Capture the cell that displays the provided text and extract its [X, Y] central coordinate. 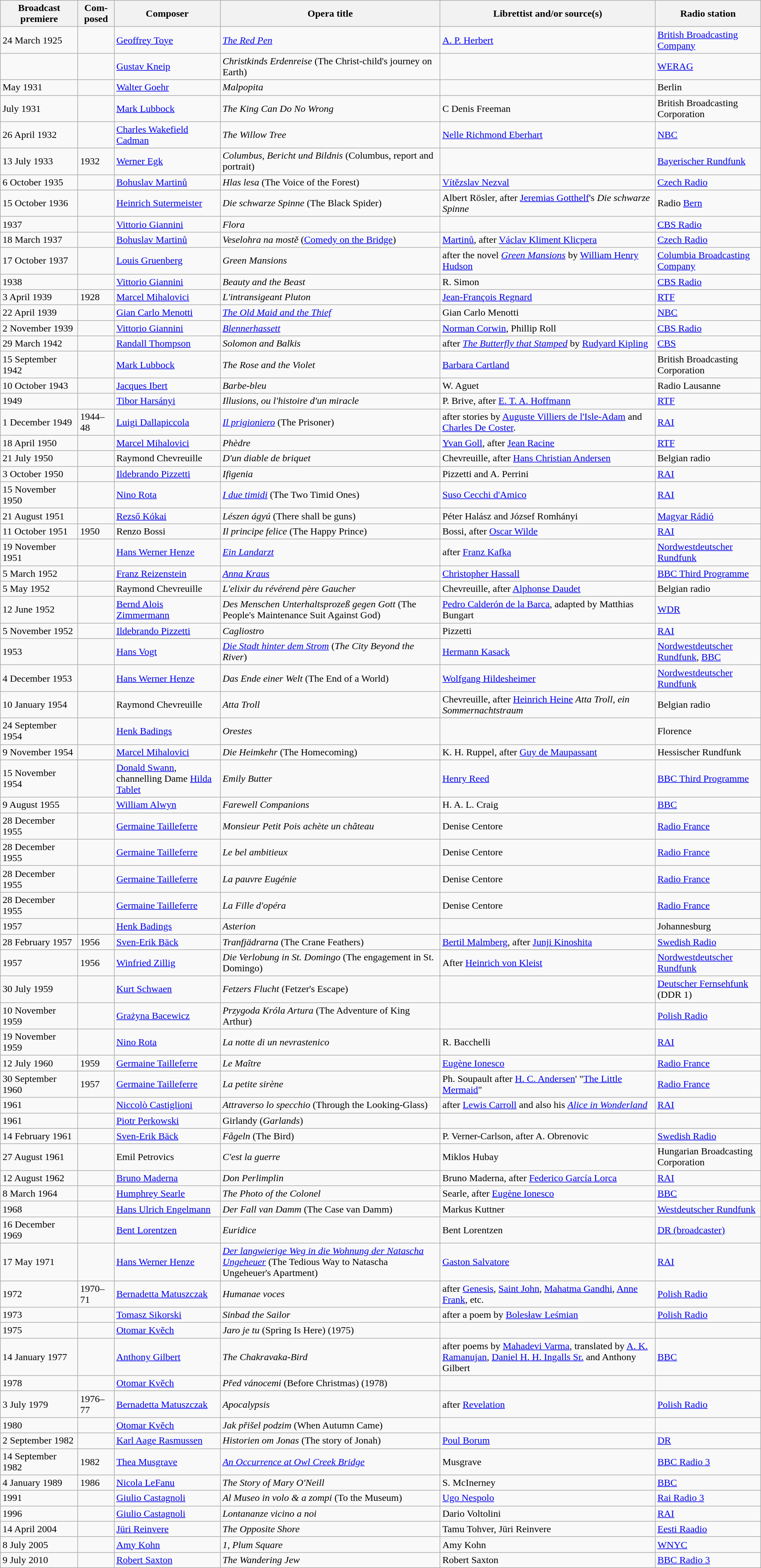
Hlas lesa (The Voice of the Forest) [330, 182]
Magyar Rádió [708, 516]
Farewell Companions [330, 805]
Przygoda Króla Artura (The Adventure of King Arthur) [330, 1016]
Winfried Zillig [167, 963]
Martinů, after Václav Kliment Klicpera [548, 240]
18 April 1950 [39, 443]
11 October 1951 [39, 531]
Niccolò Castiglioni [167, 1105]
Chevreuille, after Alphonse Daudet [548, 589]
The Opposite Shore [330, 1529]
Dario Voltolini [548, 1513]
30 September 1960 [39, 1084]
Anthony Gilbert [167, 1357]
Ugo Nespolo [548, 1498]
Před vánocemi (Before Christmas) (1978) [330, 1383]
1, Plum Square [330, 1544]
Charles Wakefield Cadman [167, 135]
8 July 2005 [39, 1544]
8 March 1964 [39, 1193]
1928 [96, 297]
William Alwyn [167, 805]
Des Menschen Unterhaltsprozeß gegen Gott (The People's Maintenance Suit Against God) [330, 610]
14 February 1961 [39, 1136]
Phèdre [330, 443]
Opera title [330, 14]
Jaro je tu (Spring Is Here) (1975) [330, 1330]
12 July 1960 [39, 1063]
Rai Radio 3 [708, 1498]
19 November 1959 [39, 1042]
13 July 1933 [39, 161]
Westdeutscher Rundfunk [708, 1209]
Chevreuille, after Hans Christian Andersen [548, 458]
The Rose and the Violet [330, 364]
3 October 1950 [39, 474]
R. Bacchelli [548, 1042]
1937 [39, 224]
DR (broadcaster) [708, 1230]
Wolfgang Hildesheimer [548, 678]
The Story of Mary O'Neill [330, 1483]
Thea Musgrave [167, 1462]
26 April 1932 [39, 135]
1975 [39, 1330]
Johannesburg [708, 926]
Bayerischer Rundfunk [708, 161]
Nicola LeFanu [167, 1483]
The Willow Tree [330, 135]
15 November 1950 [39, 495]
I due timidi (The Two Timid Ones) [330, 495]
Bertil Malmberg, after Junji Kinoshita [548, 942]
1 December 1949 [39, 422]
Nelle Richmond Eberhart [548, 135]
May 1931 [39, 87]
17 May 1971 [39, 1262]
5 May 1952 [39, 589]
1932 [96, 161]
After Heinrich von Kleist [548, 963]
Bossi, after Oscar Wilde [548, 531]
Gaston Salvatore [548, 1262]
Radio Bern [708, 203]
10 January 1954 [39, 704]
Chevreuille, after Heinrich Heine Atta Troll, ein Sommernachtstraum [548, 704]
C'est la guerre [330, 1157]
Donald Swann, channelling Dame Hilda Tablet [167, 779]
Fågeln (The Bird) [330, 1136]
1959 [96, 1063]
Ein Landarzt [330, 552]
Ph. Soupault after H. C. Andersen' "The Little Mermaid" [548, 1084]
Yvan Goll, after Jean Racine [548, 443]
28 February 1957 [39, 942]
H. A. L. Craig [548, 805]
24 March 1925 [39, 40]
Piotr Perkowski [167, 1121]
Jak přišel podzim (When Autumn Came) [330, 1425]
4 January 1989 [39, 1483]
1938 [39, 282]
14 April 2004 [39, 1529]
Emily Butter [330, 779]
30 July 1959 [39, 989]
Atta Troll [330, 704]
Norman Corwin, Phillip Roll [548, 328]
Al Museo in volo & a zompi (To the Museum) [330, 1498]
Suso Cecchi d'Amico [548, 495]
1996 [39, 1513]
22 April 1939 [39, 313]
Péter Halász and József Romhányi [548, 516]
Die Heimkehr (The Homecoming) [330, 752]
L'intransigeant Pluton [330, 297]
Attraverso lo specchio (Through the Looking-Glass) [330, 1105]
The Photo of the Colonel [330, 1193]
Illusions, ou l'histoire d'un miracle [330, 401]
2 November 1939 [39, 328]
Columbia Broadcasting Company [708, 260]
Searle, after Eugène Ionesco [548, 1193]
1982 [96, 1462]
Pizzetti [548, 631]
Pizzetti and A. Perrini [548, 474]
12 June 1952 [39, 610]
19 November 1951 [39, 552]
Composer [167, 14]
Kurt Schwaen [167, 989]
Vítězslav Nezval [548, 182]
3 April 1939 [39, 297]
Geoffrey Toye [167, 40]
La Fille d'opéra [330, 905]
1949 [39, 401]
12 August 1962 [39, 1178]
15 October 1936 [39, 203]
La notte di un nevrastenico [330, 1042]
Veselohra na mostě (Comedy on the Bridge) [330, 240]
Malpopita [330, 87]
Hermann Kasack [548, 652]
DR [708, 1441]
An Occurrence at Owl Creek Bridge [330, 1462]
Heinrich Sutermeister [167, 203]
Tomasz Sikorski [167, 1315]
Eesti Raadio [708, 1529]
La pauvre Eugénie [330, 879]
Henry Reed [548, 779]
Christkinds Erdenreise (The Christ-child's journey on Earth) [330, 67]
5 March 1952 [39, 573]
W. Aguet [548, 386]
Blennerhassett [330, 328]
Musgrave [548, 1462]
Die Stadt hinter dem Strom (The City Beyond the River) [330, 652]
Anna Kraus [330, 573]
29 March 1942 [39, 344]
D'un diable de briquet [330, 458]
Asterion [330, 926]
Werner Egk [167, 161]
K. H. Ruppel, after Guy de Maupassant [548, 752]
Com­posed [96, 14]
17 October 1937 [39, 260]
Broadcast premiere [39, 14]
Barbara Cartland [548, 364]
Nordwestdeutscher Rundfunk, BBC [708, 652]
Hessischer Rundfunk [708, 752]
July 1931 [39, 108]
L'elixir du révérend père Gaucher [330, 589]
The Red Pen [330, 40]
Beauty and the Beast [330, 282]
Don Perlimplin [330, 1178]
Bernd Alois Zimmermann [167, 610]
Hans Ulrich Engelmann [167, 1209]
A. P. Herbert [548, 40]
1970–71 [96, 1293]
Luigi Dallapiccola [167, 422]
Fetzers Flucht (Fetzer's Escape) [330, 989]
Radio station [708, 14]
1944–48 [96, 422]
27 August 1961 [39, 1157]
14 January 1977 [39, 1357]
Pedro Calderón de la Barca, adapted by Matthias Bungart [548, 610]
9 November 1954 [39, 752]
Berlin [708, 87]
after Genesis, Saint John, Mahatma Gandhi, Anne Frank, etc. [548, 1293]
6 October 1935 [39, 182]
Jean-François Regnard [548, 297]
Das Ende einer Welt (The End of a World) [330, 678]
Historien om Jonas (The story of Jonah) [330, 1441]
Franz Reizenstein [167, 573]
Emil Petrovics [167, 1157]
9 July 2010 [39, 1560]
21 July 1950 [39, 458]
Albert Rösler, after Jeremias Gotthelf's Die schwarze Spinne [548, 203]
R. Simon [548, 282]
1950 [96, 531]
British Broadcasting Company [708, 40]
Barbe-bleu [330, 386]
The King Can Do No Wrong [330, 108]
Gustav Kneip [167, 67]
P. Brive, after E. T. A. Hoffmann [548, 401]
15 November 1954 [39, 779]
1978 [39, 1383]
4 December 1953 [39, 678]
after the novel Green Mansions by William Henry Hudson [548, 260]
The Wandering Jew [330, 1560]
Randall Thompson [167, 344]
after The Butterfly that Stamped by Rudyard Kipling [548, 344]
after Revelation [548, 1404]
Der langwierige Weg in die Wohnung der Natascha Ungeheuer (The Tedious Way to Natascha Ungeheuer's Apartment) [330, 1262]
3 July 1979 [39, 1404]
Humanae voces [330, 1293]
1991 [39, 1498]
S. McInerney [548, 1483]
Solomon and Balkis [330, 344]
after stories by Auguste Villiers de l'Isle-Adam and Charles De Coster. [548, 422]
Renzo Bossi [167, 531]
WDR [708, 610]
after Lewis Carroll and also his Alice in Wonderland [548, 1105]
1953 [39, 652]
Miklos Hubay [548, 1157]
Radio Lausanne [708, 386]
Jüri Reinvere [167, 1529]
Il prigioniero (The Prisoner) [330, 422]
Bruno Maderna [167, 1178]
Le bel ambitieux [330, 853]
Die schwarze Spinne (The Black Spider) [330, 203]
24 September 1954 [39, 731]
Hungarian Broadcasting Corporation [708, 1157]
1968 [39, 1209]
9 August 1955 [39, 805]
Columbus, Bericht und Bildnis (Columbus, report and portrait) [330, 161]
Grażyna Bacewicz [167, 1016]
Euridice [330, 1230]
Girlandy (Garlands) [330, 1121]
Eugène Ionesco [548, 1063]
Der Fall van Damm (The Case van Damm) [330, 1209]
Walter Goehr [167, 87]
1976–77 [96, 1404]
Flora [330, 224]
Tranfjädrarna (The Crane Feathers) [330, 942]
1980 [39, 1425]
Cagliostro [330, 631]
16 December 1969 [39, 1230]
Rezső Kókai [167, 516]
Librettist and/or source(s) [548, 14]
Hans Vogt [167, 652]
1972 [39, 1293]
18 March 1937 [39, 240]
Markus Kuttner [548, 1209]
Le Maître [330, 1063]
Die Verlobung in St. Domingo (The engagement in St. Domingo) [330, 963]
The Old Maid and the Thief [330, 313]
Lészen ágyú (There shall be guns) [330, 516]
C Denis Freeman [548, 108]
Deutscher Fernsehfunk (DDR 1) [708, 989]
Monsieur Petit Pois achète un château [330, 826]
La petite sirène [330, 1084]
P. Verner-Carlson, after A. Obrenovic [548, 1136]
The Chakravaka-Bird [330, 1357]
Tamu Tohver, Jüri Reinvere [548, 1529]
14 September 1982 [39, 1462]
after poems by Mahadevi Varma, translated by A. K. Ramanujan, Daniel H. H. Ingalls Sr. and Anthony Gilbert [548, 1357]
2 September 1982 [39, 1441]
Apocalypsis [330, 1404]
15 September 1942 [39, 364]
Ifigenia [330, 474]
Christopher Hassall [548, 573]
after a poem by Bolesław Leśmian [548, 1315]
10 November 1959 [39, 1016]
10 October 1943 [39, 386]
Humphrey Searle [167, 1193]
Orestes [330, 731]
Karl Aage Rasmussen [167, 1441]
Jacques Ibert [167, 386]
Louis Gruenberg [167, 260]
Florence [708, 731]
Poul Borum [548, 1441]
Bruno Maderna, after Federico García Lorca [548, 1178]
21 August 1951 [39, 516]
CBS [708, 344]
WNYC [708, 1544]
after Franz Kafka [548, 552]
Green Mansions [330, 260]
Tibor Harsányi [167, 401]
WERAG [708, 67]
Lontananze vicino a noi [330, 1513]
Il principe felice (The Happy Prince) [330, 531]
1986 [96, 1483]
5 November 1952 [39, 631]
Sinbad the Sailor [330, 1315]
1973 [39, 1315]
